For the text-containing cell, return its midpoint in (x, y) coordinate format. 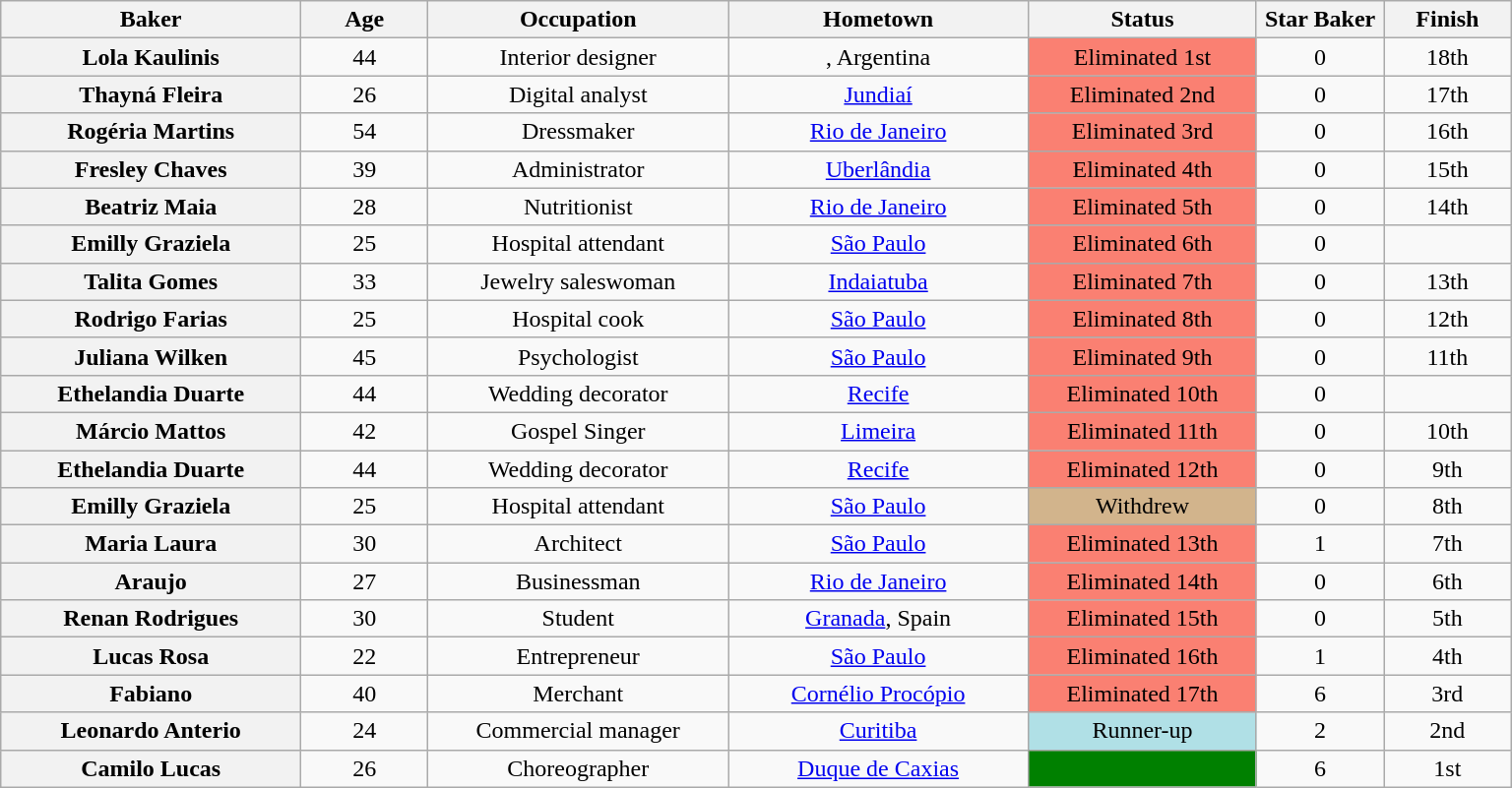
Lola Kaulinis (152, 57)
18th (1447, 57)
2 (1319, 731)
24 (364, 731)
Eliminated 12th (1143, 469)
, Argentina (878, 57)
Fabiano (152, 694)
14th (1447, 207)
3rd (1447, 694)
10th (1447, 431)
45 (364, 356)
Jewelry saleswoman (579, 281)
Eliminated 10th (1143, 394)
Gospel Singer (579, 431)
15th (1447, 169)
Duque de Caxias (878, 768)
13th (1447, 281)
Leonardo Anterio (152, 731)
Thayná Fleira (152, 94)
Beatriz Maia (152, 207)
Camilo Lucas (152, 768)
Age (364, 20)
27 (364, 581)
Uberlândia (878, 169)
Hospital cook (579, 319)
1st (1447, 768)
Eliminated 8th (1143, 319)
Architect (579, 544)
54 (364, 132)
Talita Gomes (152, 281)
Eliminated 11th (1143, 431)
Eliminated 9th (1143, 356)
Fresley Chaves (152, 169)
40 (364, 694)
11th (1447, 356)
Eliminated 5th (1143, 207)
Eliminated 3rd (1143, 132)
6th (1447, 581)
Rodrigo Farias (152, 319)
28 (364, 207)
Eliminated 2nd (1143, 94)
Occupation (579, 20)
17th (1447, 94)
Rogéria Martins (152, 132)
Interior designer (579, 57)
Lucas Rosa (152, 656)
Businessman (579, 581)
9th (1447, 469)
39 (364, 169)
Eliminated 4th (1143, 169)
5th (1447, 619)
8th (1447, 507)
33 (364, 281)
Runner-up (1143, 731)
Renan Rodrigues (152, 619)
Limeira (878, 431)
Finish (1447, 20)
Student (579, 619)
Commercial manager (579, 731)
42 (364, 431)
2nd (1447, 731)
7th (1447, 544)
Psychologist (579, 356)
16th (1447, 132)
Eliminated 16th (1143, 656)
Nutritionist (579, 207)
Digital analyst (579, 94)
Eliminated 15th (1143, 619)
Entrepreneur (579, 656)
Withdrew (1143, 507)
Eliminated 7th (1143, 281)
Baker (152, 20)
Merchant (579, 694)
Dressmaker (579, 132)
Status (1143, 20)
Eliminated 13th (1143, 544)
Hometown (878, 20)
Jundiaí (878, 94)
Administrator (579, 169)
Granada, Spain (878, 619)
Cornélio Procópio (878, 694)
Choreographer (579, 768)
Eliminated 6th (1143, 244)
Curitiba (878, 731)
Juliana Wilken (152, 356)
Star Baker (1319, 20)
12th (1447, 319)
4th (1447, 656)
Eliminated 14th (1143, 581)
Eliminated 1st (1143, 57)
Indaiatuba (878, 281)
Maria Laura (152, 544)
Eliminated 17th (1143, 694)
Márcio Mattos (152, 431)
22 (364, 656)
Araujo (152, 581)
